Output the [X, Y] coordinate of the center of the cell containing the given text.  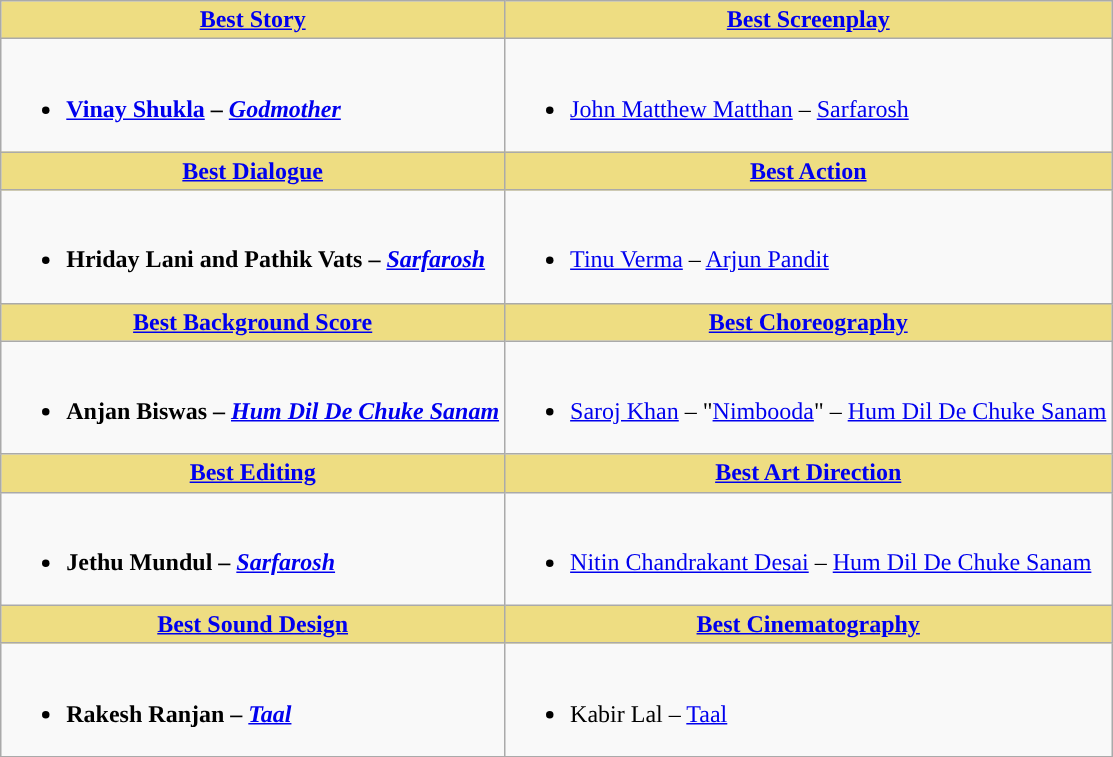
Best Sound Design [253, 624]
Nitin Chandrakant Desai – Hum Dil De Chuke Sanam [808, 548]
Best Choreography [808, 322]
Vinay Shukla – Godmother [253, 96]
Best Art Direction [808, 473]
Best Story [253, 20]
Anjan Biswas – Hum Dil De Chuke Sanam [253, 398]
Best Background Score [253, 322]
John Matthew Matthan – Sarfarosh [808, 96]
Hriday Lani and Pathik Vats – Sarfarosh [253, 246]
Tinu Verma – Arjun Pandit [808, 246]
Best Editing [253, 473]
Jethu Mundul – Sarfarosh [253, 548]
Saroj Khan – "Nimbooda" – Hum Dil De Chuke Sanam [808, 398]
Best Cinematography [808, 624]
Rakesh Ranjan – Taal [253, 700]
Best Action [808, 171]
Best Dialogue [253, 171]
Best Screenplay [808, 20]
Kabir Lal – Taal [808, 700]
